Identify which cell holds the provided text, then report its [X, Y] central coordinate. 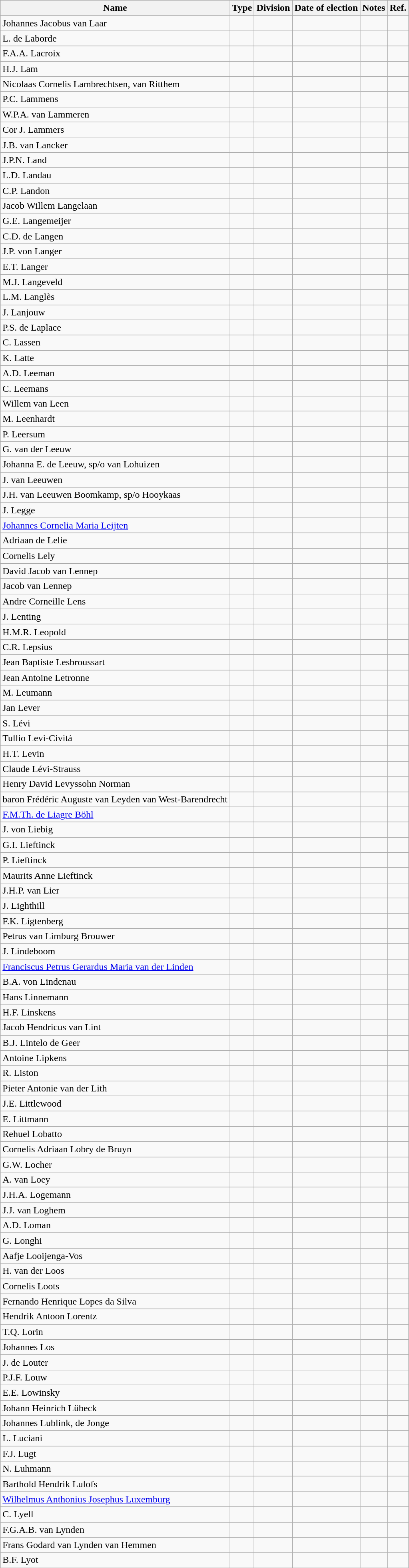
Petrus van Limburg Brouwer [115, 936]
C. Lyell [115, 1514]
L.M. Langlès [115, 297]
Franciscus Petrus Gerardus Maria van der Linden [115, 967]
H.F. Linskens [115, 1012]
E. Littmann [115, 1119]
Johanna E. de Leeuw, sp/o van Lohuizen [115, 465]
Rehuel Lobatto [115, 1134]
Jean Baptiste Lesbroussart [115, 662]
P.J.F. Louw [115, 1377]
P. Lieftinck [115, 860]
H.T. Levin [115, 754]
P.S. de Laplace [115, 327]
Hendrik Antoon Lorentz [115, 1317]
baron Frédéric Auguste van Leyden van West-Barendrecht [115, 799]
Date of election [326, 8]
P.C. Lammens [115, 99]
F.A.A. Lacroix [115, 54]
Jacob Hendricus van Lint [115, 1027]
Fernando Henrique Lopes da Silva [115, 1301]
J. Legge [115, 510]
J.H. van Leeuwen Boomkamp, sp/o Hooykaas [115, 495]
J. von Liebig [115, 830]
W.P.A. van Lammeren [115, 114]
Johann Heinrich Lübeck [115, 1408]
Maurits Anne Lieftinck [115, 875]
M.J. Langeveld [115, 282]
Barthold Hendrik Lulofs [115, 1484]
J.B. van Lancker [115, 145]
B.A. von Lindenau [115, 982]
T.Q. Lorin [115, 1332]
F.K. Ligtenberg [115, 921]
N. Luhmann [115, 1469]
Nicolaas Cornelis Lambrechtsen, van Ritthem [115, 84]
G. van der Leeuw [115, 449]
A. van Loey [115, 1180]
Adriaan de Lelie [115, 541]
L. de Laborde [115, 38]
Notes [374, 8]
J. van Leeuwen [115, 480]
Pieter Antonie van der Lith [115, 1088]
Johannes Los [115, 1347]
J. Lindeboom [115, 952]
Ref. [398, 8]
Jacob Willem Langelaan [115, 206]
J.E. Littlewood [115, 1103]
F.M.Th. de Liagre Böhl [115, 814]
C.D. de Langen [115, 236]
C.P. Landon [115, 191]
R. Liston [115, 1073]
S. Lévi [115, 723]
Tullio Levi-Civitá [115, 738]
H. van der Loos [115, 1271]
L. Luciani [115, 1438]
Henry David Levyssohn Norman [115, 784]
M. Leumann [115, 693]
K. Latte [115, 358]
F.G.A.B. van Lynden [115, 1530]
J.H.P. van Lier [115, 890]
G.E. Langemeijer [115, 221]
J. Lighthill [115, 906]
Claude Lévi-Strauss [115, 769]
Jacob van Lennep [115, 586]
Willem van Leen [115, 403]
Wilhelmus Anthonius Josephus Luxemburg [115, 1499]
M. Leenhardt [115, 419]
Hans Linnemann [115, 997]
A.D. Leeman [115, 373]
Cornelis Loots [115, 1286]
Antoine Lipkens [115, 1058]
C. Lassen [115, 343]
J.H.A. Logemann [115, 1195]
Jan Lever [115, 708]
E.T. Langer [115, 267]
C.R. Lepsius [115, 647]
Jean Antoine Letronne [115, 678]
Johannes Lublink, de Jonge [115, 1423]
Frans Godard van Lynden van Hemmen [115, 1545]
G. Longhi [115, 1241]
Cornelis Adriaan Lobry de Bruyn [115, 1149]
G.I. Lieftinck [115, 845]
C. Leemans [115, 388]
Type [242, 8]
G.W. Locher [115, 1165]
Name [115, 8]
A.D. Loman [115, 1225]
H.J. Lam [115, 69]
J.J. van Loghem [115, 1210]
Johannes Cornelia Maria Leijten [115, 525]
P. Leersum [115, 434]
Cor J. Lammers [115, 130]
J.P. von Langer [115, 251]
Andre Corneille Lens [115, 601]
David Jacob van Lennep [115, 571]
L.D. Landau [115, 175]
J.P.N. Land [115, 160]
F.J. Lugt [115, 1454]
B.F. Lyot [115, 1560]
Aafje Looijenga-Vos [115, 1256]
J. Lenting [115, 616]
Johannes Jacobus van Laar [115, 23]
Division [273, 8]
Cornelis Lely [115, 556]
H.M.R. Leopold [115, 632]
E.E. Lowinsky [115, 1392]
J. de Louter [115, 1362]
B.J. Lintelo de Geer [115, 1043]
J. Lanjouw [115, 312]
